Provide the [X, Y] coordinate of the cell's center where the given text is located.  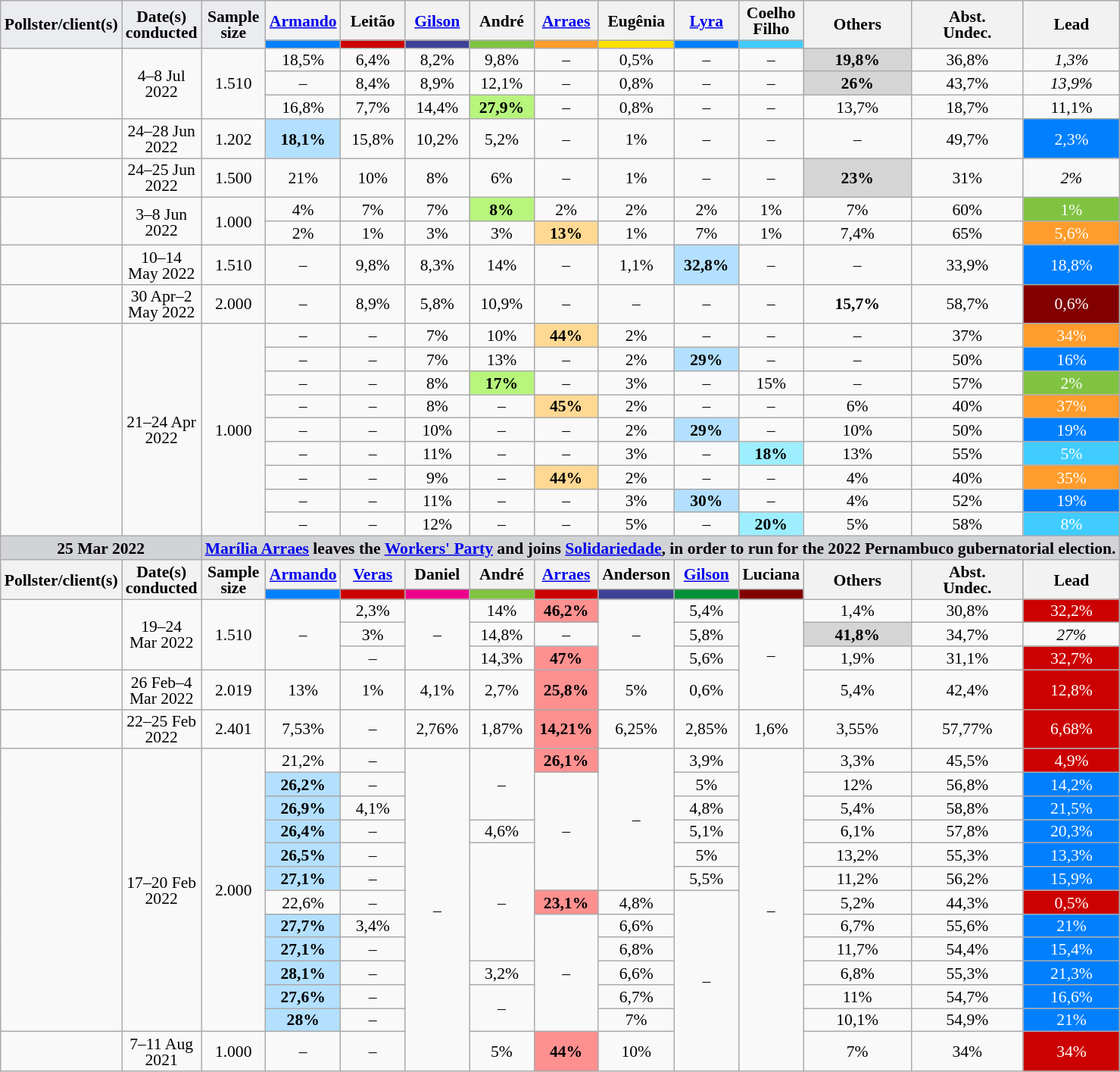
2.019 [233, 689]
27,7% [303, 926]
27,9% [501, 108]
26,4% [303, 832]
12,8% [1071, 689]
25 Mar 2022 [101, 549]
1.500 [233, 178]
13,7% [857, 108]
24–25 Jun 2022 [162, 178]
49,7% [967, 139]
1,1% [636, 264]
3–8 Jun 2022 [162, 221]
15,9% [1071, 879]
Coelho Filho [771, 20]
32,2% [1071, 611]
6,68% [1071, 729]
6,25% [636, 729]
3,3% [857, 761]
Anderson [636, 574]
6,1% [857, 832]
4–8 Jul 2022 [162, 83]
57,77% [967, 729]
25,8% [566, 689]
8,4% [373, 83]
30% [706, 500]
14,4% [438, 108]
20% [771, 524]
13,3% [1071, 855]
18,8% [1071, 264]
56,8% [967, 785]
16,8% [303, 108]
65% [967, 233]
58% [967, 524]
Lyra [706, 20]
52% [967, 500]
41,8% [857, 635]
Marília Arraes leaves the Workers' Party and joins Solidariedade, in order to run for the 2022 Pernambuco gubernatorial election. [660, 549]
16,6% [1071, 997]
2,76% [438, 729]
16% [1071, 359]
26,5% [303, 855]
6,4% [373, 59]
12,1% [501, 83]
43,7% [967, 83]
1,87% [501, 729]
2,85% [706, 729]
Sample size [233, 24]
1,3% [1071, 59]
31% [967, 178]
Veras [373, 574]
26,9% [303, 808]
28% [303, 1020]
31,1% [967, 658]
7,7% [373, 108]
30 Apr–2 May 2022 [162, 304]
Eugênia [636, 20]
54,9% [967, 1020]
10,1% [857, 1020]
58,7% [967, 304]
26,1% [566, 761]
26 Feb–4 Mar 2022 [162, 689]
26% [857, 83]
21,2% [303, 761]
28,1% [303, 973]
5,5% [706, 879]
Samplesize [233, 580]
58,8% [967, 808]
15% [771, 383]
27,6% [303, 997]
21,5% [1071, 808]
Daniel [438, 574]
24–28 Jun 2022 [162, 139]
11,1% [1071, 108]
Date(s) conducted [162, 24]
14,2% [1071, 785]
46,2% [566, 611]
22–25 Feb 2022 [162, 729]
3,4% [373, 926]
15,7% [857, 304]
10,2% [438, 139]
30,8% [967, 611]
21–24 Apr 2022 [162, 430]
Luciana [771, 574]
3,55% [857, 729]
55,6% [967, 926]
27% [1071, 635]
54,4% [967, 950]
8,2% [438, 59]
23,1% [566, 902]
14,3% [501, 658]
33,9% [967, 264]
47% [566, 658]
1.202 [233, 139]
18,1% [303, 139]
9% [438, 477]
4,6% [501, 832]
57,8% [967, 832]
19,8% [857, 59]
3,2% [501, 973]
18,7% [967, 108]
57% [967, 383]
13,9% [1071, 83]
23% [857, 178]
15,4% [1071, 950]
17–20 Feb 2022 [162, 891]
18,5% [303, 59]
7,53% [303, 729]
13,2% [857, 855]
45% [566, 406]
36,8% [967, 59]
11,2% [857, 879]
8,3% [438, 264]
7,4% [857, 233]
4,9% [1071, 761]
26,2% [303, 785]
Date(s)conducted [162, 580]
2,7% [501, 689]
11,7% [857, 950]
1,4% [857, 611]
19–24 Mar 2022 [162, 635]
1,6% [771, 729]
14,8% [501, 635]
32,7% [1071, 658]
35% [1071, 477]
32,8% [706, 264]
20,3% [1071, 832]
3,9% [706, 761]
10,9% [501, 304]
18% [771, 453]
7–11 Aug 2021 [162, 1052]
55% [967, 453]
14,21% [566, 729]
2.401 [233, 729]
56,2% [967, 879]
42,4% [967, 689]
45,5% [967, 761]
44,3% [967, 902]
22,6% [303, 902]
54,7% [967, 997]
21,3% [1071, 973]
15,8% [373, 139]
60% [967, 209]
1,9% [857, 658]
34,7% [967, 635]
5,1% [706, 832]
Leitão [373, 20]
17% [501, 383]
10–14 May 2022 [162, 264]
